Pinpoint the cell where the given text exists, returning its (x, y) midpoint coordinate. 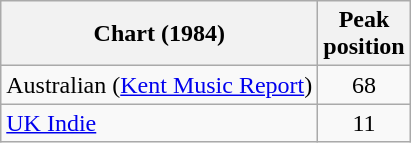
Peakposition (364, 34)
UK Indie (160, 123)
Australian (Kent Music Report) (160, 85)
Chart (1984) (160, 34)
68 (364, 85)
11 (364, 123)
